Output the [x, y] coordinate of the center of the cell containing the given text.  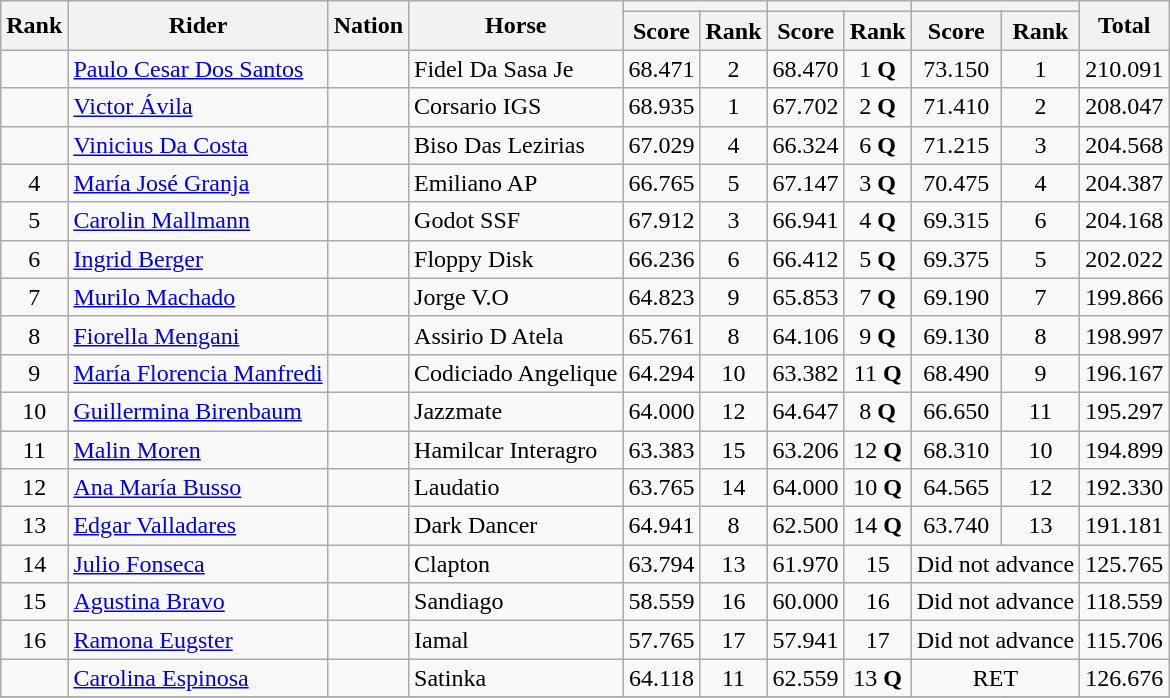
208.047 [1124, 107]
204.387 [1124, 183]
57.941 [806, 640]
63.740 [956, 526]
Edgar Valladares [198, 526]
191.181 [1124, 526]
Guillermina Birenbaum [198, 411]
68.470 [806, 69]
Julio Fonseca [198, 564]
Carolin Mallmann [198, 221]
RET [995, 678]
Sandiago [516, 602]
4 Q [878, 221]
Jazzmate [516, 411]
8 Q [878, 411]
65.853 [806, 297]
73.150 [956, 69]
199.866 [1124, 297]
115.706 [1124, 640]
63.765 [662, 488]
64.941 [662, 526]
Hamilcar Interagro [516, 449]
6 Q [878, 145]
67.702 [806, 107]
Assirio D Atela [516, 335]
Dark Dancer [516, 526]
13 Q [878, 678]
9 Q [878, 335]
Paulo Cesar Dos Santos [198, 69]
63.206 [806, 449]
60.000 [806, 602]
210.091 [1124, 69]
María Florencia Manfredi [198, 373]
Ramona Eugster [198, 640]
Corsario IGS [516, 107]
64.565 [956, 488]
195.297 [1124, 411]
192.330 [1124, 488]
Ingrid Berger [198, 259]
65.761 [662, 335]
Rider [198, 26]
69.190 [956, 297]
Emiliano AP [516, 183]
118.559 [1124, 602]
202.022 [1124, 259]
Clapton [516, 564]
Iamal [516, 640]
66.412 [806, 259]
66.941 [806, 221]
7 Q [878, 297]
71.215 [956, 145]
204.168 [1124, 221]
Horse [516, 26]
Fiorella Mengani [198, 335]
69.315 [956, 221]
Malin Moren [198, 449]
61.970 [806, 564]
Satinka [516, 678]
Codiciado Angelique [516, 373]
68.490 [956, 373]
63.794 [662, 564]
Ana María Busso [198, 488]
2 Q [878, 107]
194.899 [1124, 449]
196.167 [1124, 373]
1 Q [878, 69]
68.935 [662, 107]
Carolina Espinosa [198, 678]
57.765 [662, 640]
68.310 [956, 449]
Floppy Disk [516, 259]
64.294 [662, 373]
62.559 [806, 678]
14 Q [878, 526]
Godot SSF [516, 221]
5 Q [878, 259]
125.765 [1124, 564]
64.647 [806, 411]
67.912 [662, 221]
Fidel Da Sasa Je [516, 69]
63.382 [806, 373]
71.410 [956, 107]
Vinicius Da Costa [198, 145]
3 Q [878, 183]
204.568 [1124, 145]
58.559 [662, 602]
66.650 [956, 411]
64.823 [662, 297]
68.471 [662, 69]
62.500 [806, 526]
69.130 [956, 335]
Murilo Machado [198, 297]
12 Q [878, 449]
67.147 [806, 183]
69.375 [956, 259]
Laudatio [516, 488]
66.765 [662, 183]
María José Granja [198, 183]
64.106 [806, 335]
198.997 [1124, 335]
66.236 [662, 259]
Victor Ávila [198, 107]
Biso Das Lezirias [516, 145]
66.324 [806, 145]
67.029 [662, 145]
Nation [368, 26]
63.383 [662, 449]
126.676 [1124, 678]
10 Q [878, 488]
64.118 [662, 678]
70.475 [956, 183]
Agustina Bravo [198, 602]
Jorge V.O [516, 297]
Total [1124, 26]
11 Q [878, 373]
